For the text-containing cell, return its midpoint in [x, y] coordinate format. 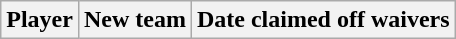
Player [40, 20]
New team [134, 20]
Date claimed off waivers [323, 20]
